For the text-containing cell, return its midpoint in (x, y) coordinate format. 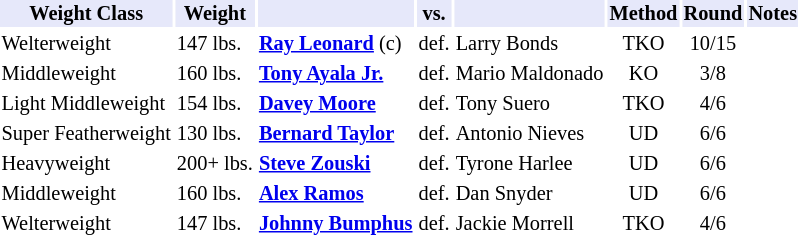
Larry Bonds (530, 44)
Tyrone Harlee (530, 164)
Weight Class (86, 14)
Ray Leonard (c) (336, 44)
Antonio Nieves (530, 134)
Steve Zouski (336, 164)
3/8 (713, 74)
Round (713, 14)
Super Featherweight (86, 134)
KO (644, 74)
Method (644, 14)
4/6 (713, 104)
147 lbs. (214, 44)
Tony Suero (530, 104)
Light Middleweight (86, 104)
Dan Snyder (530, 194)
Bernard Taylor (336, 134)
Welterweight (86, 44)
200+ lbs. (214, 164)
Weight (214, 14)
10/15 (713, 44)
Heavyweight (86, 164)
154 lbs. (214, 104)
Alex Ramos (336, 194)
vs. (434, 14)
Tony Ayala Jr. (336, 74)
130 lbs. (214, 134)
Mario Maldonado (530, 74)
Davey Moore (336, 104)
